Provide the (X, Y) coordinate of the cell's center where the given text is located.  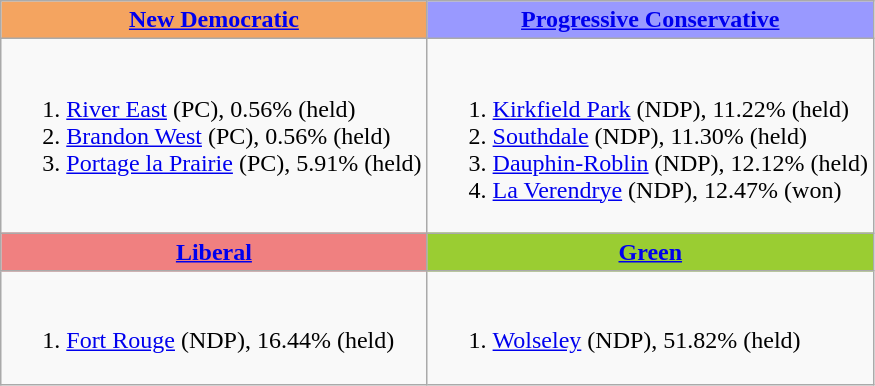
Kirkfield Park (NDP), 11.22% (held)Southdale (NDP), 11.30% (held)Dauphin-Roblin (NDP), 12.12% (held)La Verendrye (NDP), 12.47% (won) (650, 136)
Wolseley (NDP), 51.82% (held) (650, 328)
Progressive Conservative (650, 20)
Fort Rouge (NDP), 16.44% (held) (214, 328)
River East (PC), 0.56% (held)Brandon West (PC), 0.56% (held)Portage la Prairie (PC), 5.91% (held) (214, 136)
Liberal (214, 252)
Green (650, 252)
New Democratic (214, 20)
